Find where the given text appears and provide that cell's center as [X, Y] coordinate. 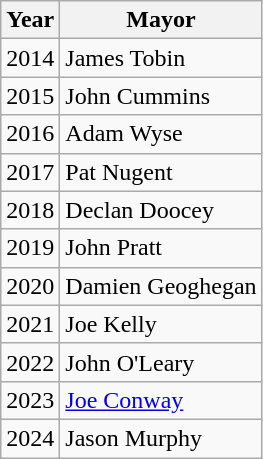
Damien Geoghegan [161, 286]
Pat Nugent [161, 172]
Mayor [161, 20]
2024 [30, 438]
2021 [30, 324]
James Tobin [161, 58]
2017 [30, 172]
Year [30, 20]
Adam Wyse [161, 134]
2016 [30, 134]
2020 [30, 286]
2019 [30, 248]
John O'Leary [161, 362]
John Cummins [161, 96]
2022 [30, 362]
2015 [30, 96]
2018 [30, 210]
2014 [30, 58]
Joe Conway [161, 400]
John Pratt [161, 248]
Declan Doocey [161, 210]
2023 [30, 400]
Joe Kelly [161, 324]
Jason Murphy [161, 438]
